Return the [x, y] coordinate for the center point of the cell that contains the specified text.  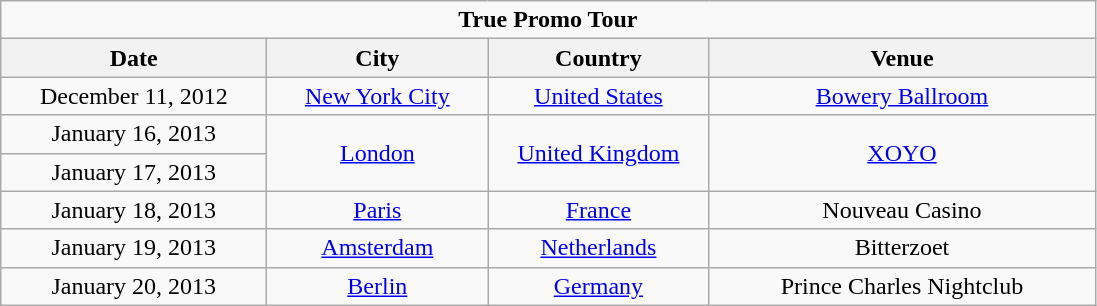
Date [134, 58]
France [598, 210]
January 20, 2013 [134, 286]
January 19, 2013 [134, 248]
United Kingdom [598, 153]
Paris [378, 210]
True Promo Tour [548, 20]
Berlin [378, 286]
United States [598, 96]
Bowery Ballroom [902, 96]
December 11, 2012 [134, 96]
January 18, 2013 [134, 210]
Country [598, 58]
January 16, 2013 [134, 134]
Netherlands [598, 248]
January 17, 2013 [134, 172]
City [378, 58]
Venue [902, 58]
Bitterzoet [902, 248]
London [378, 153]
New York City [378, 96]
Prince Charles Nightclub [902, 286]
Germany [598, 286]
Amsterdam [378, 248]
XOYO [902, 153]
Nouveau Casino [902, 210]
